Output the [x, y] coordinate of the center of the cell containing the given text.  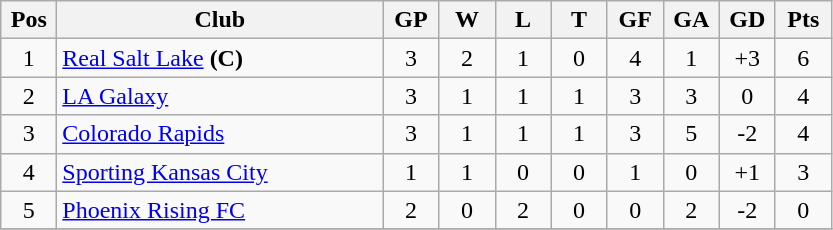
Colorado Rapids [220, 134]
6 [803, 58]
+1 [747, 172]
GF [635, 20]
GP [411, 20]
Pts [803, 20]
Club [220, 20]
GA [691, 20]
Sporting Kansas City [220, 172]
L [523, 20]
Phoenix Rising FC [220, 210]
GD [747, 20]
Real Salt Lake (C) [220, 58]
+3 [747, 58]
LA Galaxy [220, 96]
Pos [29, 20]
T [579, 20]
W [467, 20]
